Identify which cell holds the provided text, then report its [x, y] central coordinate. 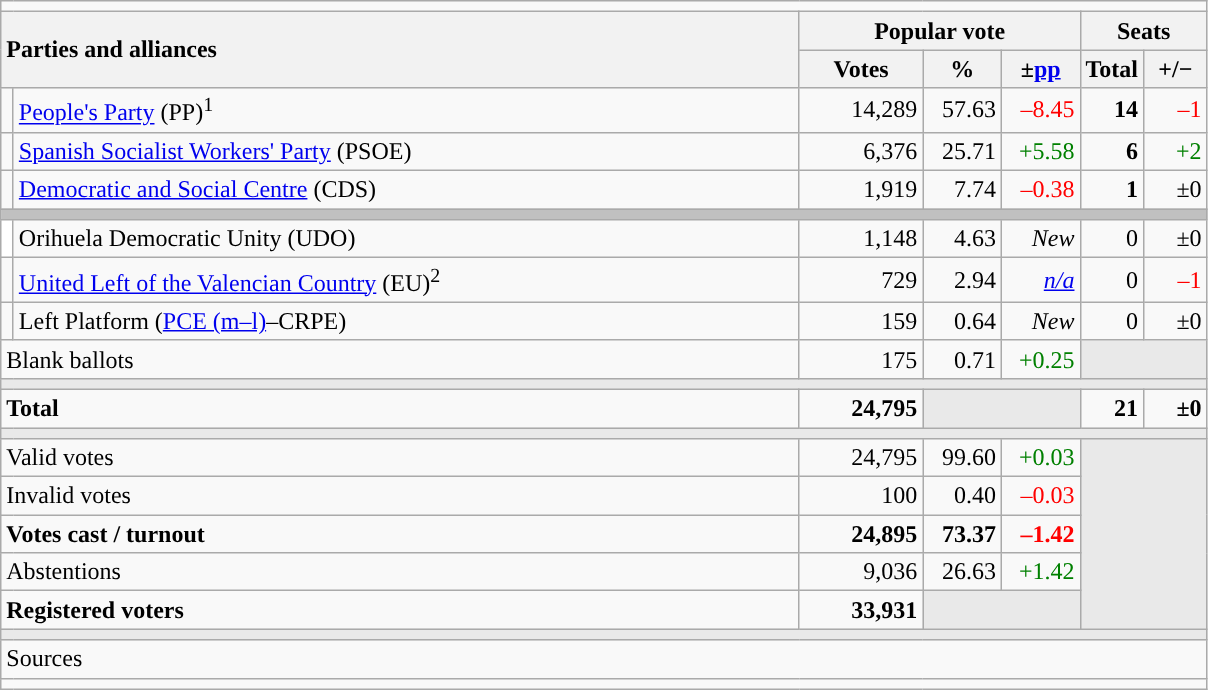
Blank ballots [400, 359]
–0.38 [1040, 190]
Parties and alliances [400, 50]
21 [1112, 408]
25.71 [962, 151]
–0.03 [1040, 496]
Seats [1144, 31]
Abstentions [400, 572]
7.74 [962, 190]
+0.03 [1040, 458]
14 [1112, 110]
73.37 [962, 534]
14,289 [861, 110]
United Left of the Valencian Country (EU)2 [406, 280]
+/− [1176, 69]
n/a [1040, 280]
Spanish Socialist Workers' Party (PSOE) [406, 151]
–1.42 [1040, 534]
Democratic and Social Centre (CDS) [406, 190]
0.64 [962, 321]
100 [861, 496]
% [962, 69]
0.40 [962, 496]
±pp [1040, 69]
9,036 [861, 572]
Sources [604, 659]
6 [1112, 151]
Left Platform (PCE (m–l)–CRPE) [406, 321]
1 [1112, 190]
+5.58 [1040, 151]
57.63 [962, 110]
Invalid votes [400, 496]
4.63 [962, 239]
Valid votes [400, 458]
Popular vote [940, 31]
Orihuela Democratic Unity (UDO) [406, 239]
Registered voters [400, 610]
26.63 [962, 572]
159 [861, 321]
Votes cast / turnout [400, 534]
Votes [861, 69]
0.71 [962, 359]
People's Party (PP)1 [406, 110]
1,919 [861, 190]
+0.25 [1040, 359]
175 [861, 359]
729 [861, 280]
–8.45 [1040, 110]
2.94 [962, 280]
33,931 [861, 610]
1,148 [861, 239]
99.60 [962, 458]
6,376 [861, 151]
+2 [1176, 151]
24,895 [861, 534]
+1.42 [1040, 572]
